From the cell containing the given text, extract its center point as (X, Y) coordinate. 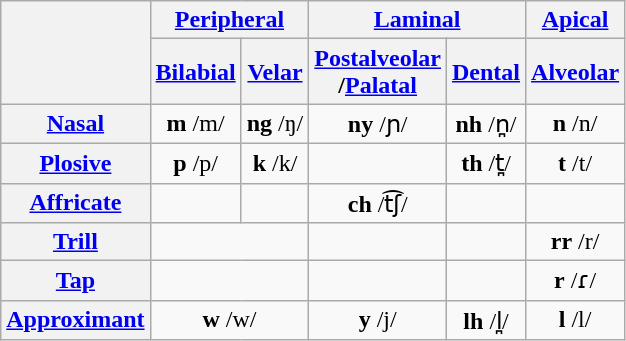
m /m/ (196, 124)
k /k/ (275, 163)
Alveolar (576, 72)
p /p/ (196, 163)
th /t̪/ (486, 163)
Approximant (76, 320)
lh /l̪/ (486, 320)
Postalveolar/Palatal (378, 72)
Tap (76, 281)
Bilabial (196, 72)
Apical (576, 20)
ng /ŋ/ (275, 124)
nh /n̪/ (486, 124)
w /w/ (230, 320)
t /t/ (576, 163)
Affricate (76, 203)
rr /r/ (576, 242)
ny /ɲ/ (378, 124)
ch /t͡ʃ/ (378, 203)
y /j/ (378, 320)
Velar (275, 72)
Peripheral (230, 20)
Dental (486, 72)
l /l/ (576, 320)
n /n/ (576, 124)
Trill (76, 242)
r /ɾ/ (576, 281)
Laminal (418, 20)
Nasal (76, 124)
Plosive (76, 163)
